For the text-containing cell, return its midpoint in (X, Y) coordinate format. 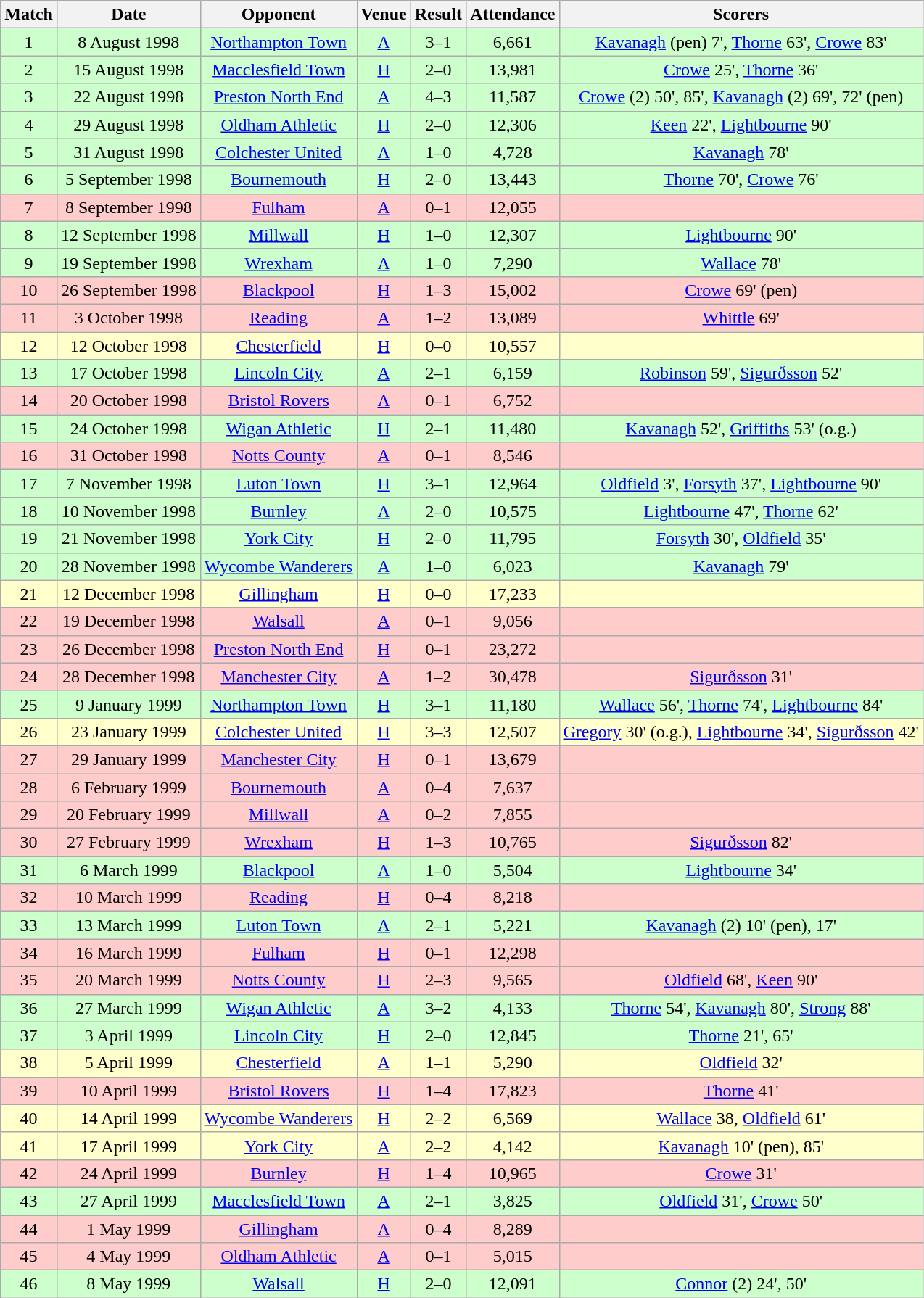
14 April 1999 (128, 1118)
12,507 (513, 732)
22 August 1998 (128, 97)
11,795 (513, 539)
Attendance (513, 15)
Thorne 21', 65' (741, 1035)
Robinson 59', Sigurðsson 52' (741, 373)
3–3 (438, 732)
8 May 1999 (128, 1284)
12 October 1998 (128, 346)
27 March 1999 (128, 1008)
Kavanagh 52', Griffiths 53' (o.g.) (741, 429)
26 September 1998 (128, 290)
Scorers (741, 15)
12,964 (513, 484)
Kavanagh 78' (741, 152)
28 December 1998 (128, 677)
Opponent (279, 15)
Wallace 38, Oldfield 61' (741, 1118)
Crowe 25', Thorne 36' (741, 70)
19 September 1998 (128, 263)
Wallace 56', Thorne 74', Lightbourne 84' (741, 704)
36 (29, 1008)
Match (29, 15)
Sigurðsson 82' (741, 843)
Keen 22', Lightbourne 90' (741, 125)
8 (29, 235)
Kavanagh (pen) 7', Thorne 63', Crowe 83' (741, 42)
Crowe (2) 50', 85', Kavanagh (2) 69', 72' (pen) (741, 97)
Crowe 31' (741, 1173)
27 (29, 759)
Connor (2) 24', 50' (741, 1284)
4–3 (438, 97)
Wallace 78' (741, 263)
17 October 1998 (128, 373)
3 October 1998 (128, 318)
5,015 (513, 1257)
16 March 1999 (128, 953)
15,002 (513, 290)
13,443 (513, 180)
Kavanagh 79' (741, 566)
29 August 1998 (128, 125)
42 (29, 1173)
31 (29, 870)
10,557 (513, 346)
12 (29, 346)
29 (29, 815)
Oldfield 31', Crowe 50' (741, 1201)
14 (29, 401)
6,752 (513, 401)
Thorne 41' (741, 1091)
Oldfield 3', Forsyth 37', Lightbourne 90' (741, 484)
9,565 (513, 980)
3 (29, 97)
11 (29, 318)
4,728 (513, 152)
31 August 1998 (128, 152)
16 (29, 456)
8 September 1998 (128, 207)
5,290 (513, 1063)
3 April 1999 (128, 1035)
5,504 (513, 870)
27 February 1999 (128, 843)
1–1 (438, 1063)
5 September 1998 (128, 180)
40 (29, 1118)
4 May 1999 (128, 1257)
11,480 (513, 429)
6 (29, 180)
32 (29, 898)
28 November 1998 (128, 566)
12,298 (513, 953)
2 (29, 70)
Thorne 70', Crowe 76' (741, 180)
15 August 1998 (128, 70)
Kavanagh 10' (pen), 85' (741, 1146)
Kavanagh (2) 10' (pen), 17' (741, 925)
30 (29, 843)
19 December 1998 (128, 621)
2–3 (438, 980)
46 (29, 1284)
8,289 (513, 1229)
7 (29, 207)
6 March 1999 (128, 870)
Crowe 69' (pen) (741, 290)
13,679 (513, 759)
34 (29, 953)
10,575 (513, 511)
37 (29, 1035)
27 April 1999 (128, 1201)
43 (29, 1201)
5,221 (513, 925)
23,272 (513, 649)
3,825 (513, 1201)
21 (29, 594)
12,055 (513, 207)
Lightbourne 47', Thorne 62' (741, 511)
8,546 (513, 456)
1 (29, 42)
Lightbourne 34' (741, 870)
12,307 (513, 235)
Oldfield 32' (741, 1063)
8 August 1998 (128, 42)
Thorne 54', Kavanagh 80', Strong 88' (741, 1008)
7,855 (513, 815)
12 December 1998 (128, 594)
11,180 (513, 704)
4,133 (513, 1008)
7,637 (513, 787)
17,233 (513, 594)
18 (29, 511)
22 (29, 621)
28 (29, 787)
26 (29, 732)
10,965 (513, 1173)
17,823 (513, 1091)
41 (29, 1146)
12,091 (513, 1284)
10 November 1998 (128, 511)
21 November 1998 (128, 539)
24 (29, 677)
8,218 (513, 898)
Sigurðsson 31' (741, 677)
Venue (384, 15)
5 (29, 152)
33 (29, 925)
1 May 1999 (128, 1229)
4 (29, 125)
9 (29, 263)
6,023 (513, 566)
10,765 (513, 843)
6,159 (513, 373)
23 (29, 649)
12,845 (513, 1035)
17 (29, 484)
5 April 1999 (128, 1063)
20 February 1999 (128, 815)
13 (29, 373)
Forsyth 30', Oldfield 35' (741, 539)
11,587 (513, 97)
Date (128, 15)
7,290 (513, 263)
20 October 1998 (128, 401)
44 (29, 1229)
13,981 (513, 70)
35 (29, 980)
24 October 1998 (128, 429)
10 April 1999 (128, 1091)
0–2 (438, 815)
6 February 1999 (128, 787)
3–2 (438, 1008)
Oldfield 68', Keen 90' (741, 980)
15 (29, 429)
7 November 1998 (128, 484)
25 (29, 704)
13,089 (513, 318)
20 (29, 566)
39 (29, 1091)
45 (29, 1257)
6,661 (513, 42)
10 March 1999 (128, 898)
24 April 1999 (128, 1173)
9,056 (513, 621)
23 January 1999 (128, 732)
12,306 (513, 125)
Lightbourne 90' (741, 235)
17 April 1999 (128, 1146)
Result (438, 15)
12 September 1998 (128, 235)
31 October 1998 (128, 456)
19 (29, 539)
9 January 1999 (128, 704)
4,142 (513, 1146)
38 (29, 1063)
26 December 1998 (128, 649)
10 (29, 290)
20 March 1999 (128, 980)
13 March 1999 (128, 925)
30,478 (513, 677)
6,569 (513, 1118)
29 January 1999 (128, 759)
Gregory 30' (o.g.), Lightbourne 34', Sigurðsson 42' (741, 732)
Whittle 69' (741, 318)
